Output the [x, y] coordinate of the center of the cell containing the given text.  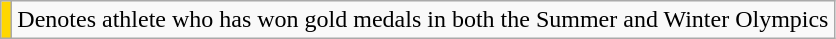
Denotes athlete who has won gold medals in both the Summer and Winter Olympics [423, 20]
